Identify which cell holds the provided text, then report its [X, Y] central coordinate. 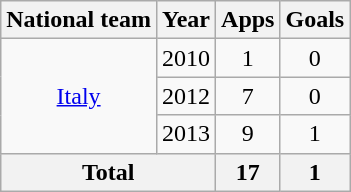
National team [79, 20]
Italy [79, 96]
2013 [186, 134]
7 [248, 96]
Apps [248, 20]
2010 [186, 58]
Year [186, 20]
2012 [186, 96]
9 [248, 134]
17 [248, 172]
Goals [315, 20]
Total [108, 172]
